Pinpoint the cell where the given text exists, returning its [x, y] midpoint coordinate. 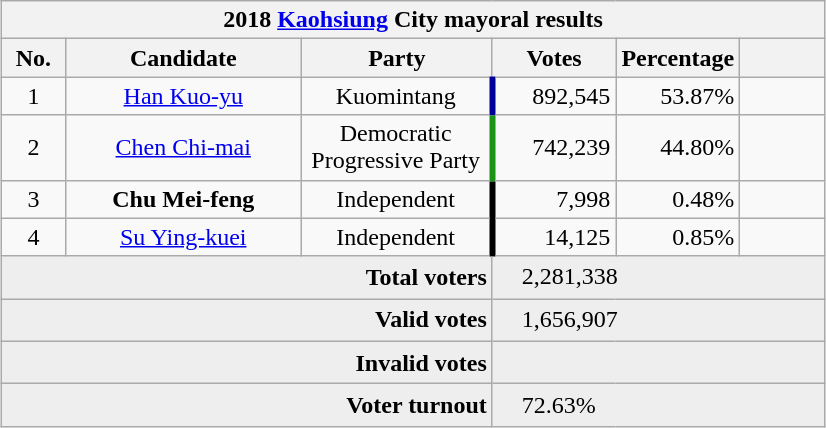
Percentage [678, 58]
4 [34, 237]
2 [34, 148]
3 [34, 199]
Chen Chi-mai [183, 148]
Democratic Progressive Party [396, 148]
892,545 [554, 96]
0.48% [678, 199]
Voter turnout [248, 406]
0.85% [678, 237]
Chu Mei-feng [183, 199]
Total voters [248, 278]
14,125 [554, 237]
Party [396, 58]
44.80% [678, 148]
742,239 [554, 148]
Su Ying-kuei [183, 237]
Votes [554, 58]
7,998 [554, 199]
Han Kuo-yu [183, 96]
2,281,338 [658, 278]
72.63% [658, 406]
Kuomintang [396, 96]
1 [34, 96]
2018 Kaohsiung City mayoral results [414, 20]
53.87% [678, 96]
Invalid votes [248, 362]
Candidate [183, 58]
No. [34, 58]
1,656,907 [658, 320]
Valid votes [248, 320]
